Identify which cell holds the provided text, then report its (x, y) central coordinate. 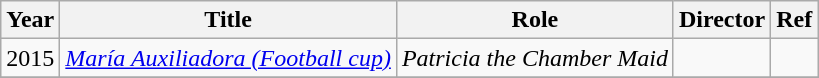
María Auxiliadora (Football cup) (228, 58)
Patricia the Chamber Maid (534, 58)
Ref (794, 20)
2015 (30, 58)
Role (534, 20)
Director (722, 20)
Year (30, 20)
Title (228, 20)
